Pinpoint the cell where the given text exists, returning its (x, y) midpoint coordinate. 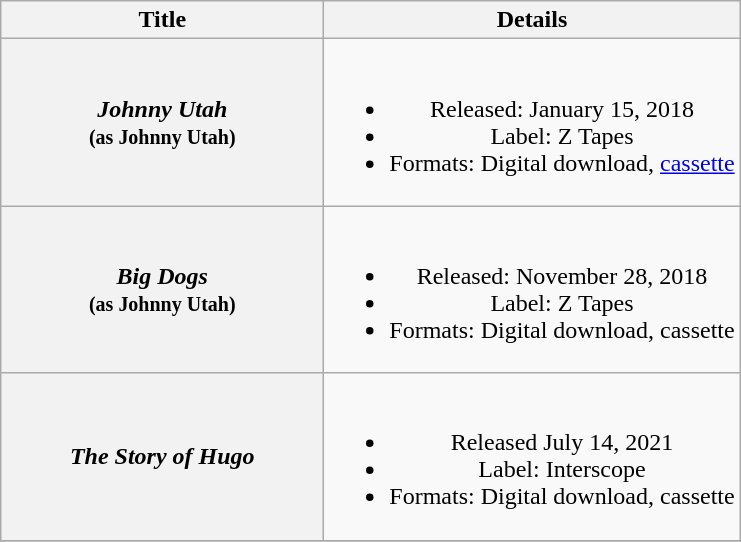
Released: January 15, 2018Label: Z TapesFormats: Digital download, cassette (532, 122)
The Story of Hugo (162, 456)
Details (532, 20)
Released July 14, 2021Label: InterscopeFormats: Digital download, cassette (532, 456)
Johnny Utah(as Johnny Utah) (162, 122)
Title (162, 20)
Released: November 28, 2018Label: Z TapesFormats: Digital download, cassette (532, 290)
Big Dogs(as Johnny Utah) (162, 290)
